Locate the cell with the specified text and output its (x, y) center coordinate. 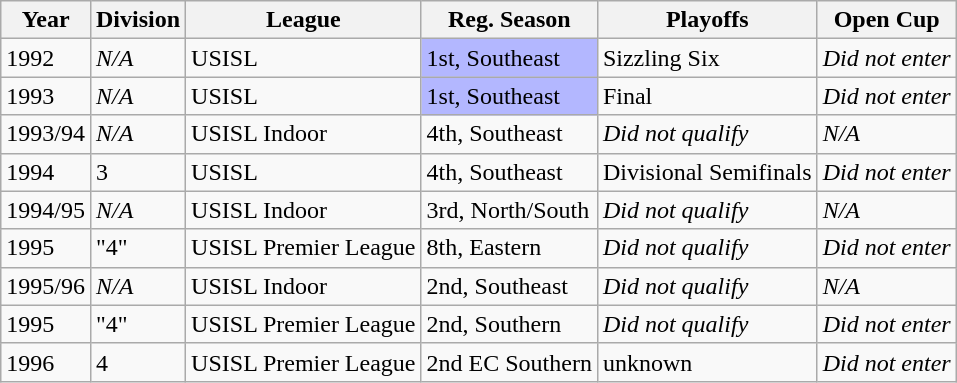
2nd, Southeast (509, 286)
Open Cup (886, 20)
3 (138, 172)
Year (46, 20)
League (304, 20)
1995/96 (46, 286)
unknown (707, 362)
8th, Eastern (509, 248)
Playoffs (707, 20)
1993 (46, 96)
Final (707, 96)
1993/94 (46, 134)
Reg. Season (509, 20)
3rd, North/South (509, 210)
1994/95 (46, 210)
1996 (46, 362)
2nd, Southern (509, 324)
2nd EC Southern (509, 362)
4 (138, 362)
Division (138, 20)
Divisional Semifinals (707, 172)
1992 (46, 58)
Sizzling Six (707, 58)
1994 (46, 172)
